Find where the given text appears and provide that cell's center as (X, Y) coordinate. 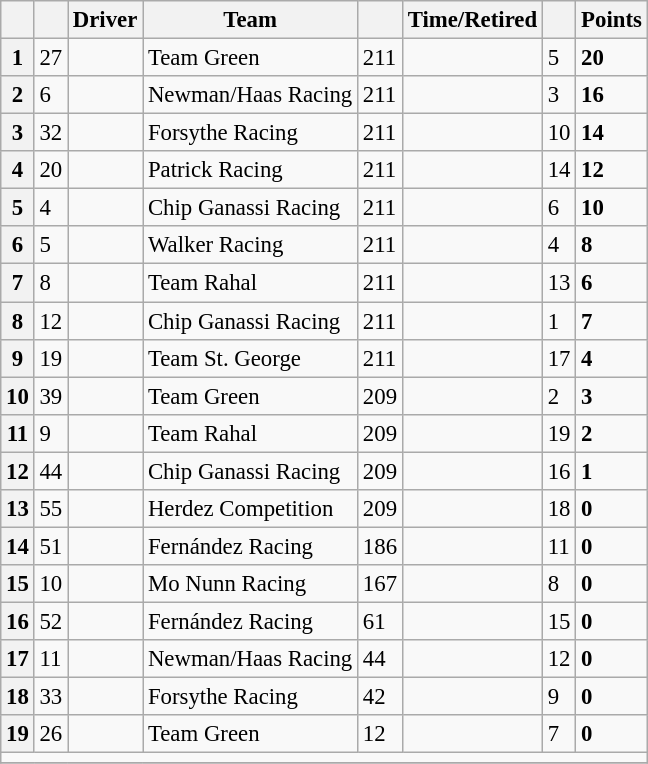
Walker Racing (250, 245)
26 (50, 734)
Driver (106, 20)
Team (250, 20)
186 (380, 546)
Mo Nunn Racing (250, 584)
39 (50, 396)
Time/Retired (472, 20)
Team St. George (250, 358)
Patrick Racing (250, 170)
42 (380, 697)
52 (50, 621)
51 (50, 546)
32 (50, 133)
Herdez Competition (250, 509)
Points (612, 20)
61 (380, 621)
33 (50, 697)
167 (380, 584)
55 (50, 509)
27 (50, 58)
